Return the [X, Y] coordinate for the center point of the cell that contains the specified text.  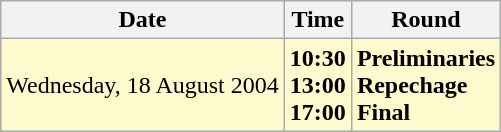
PreliminariesRepechageFinal [426, 85]
10:3013:0017:00 [318, 85]
Round [426, 20]
Wednesday, 18 August 2004 [143, 85]
Date [143, 20]
Time [318, 20]
